Locate the cell with the specified text and output its (x, y) center coordinate. 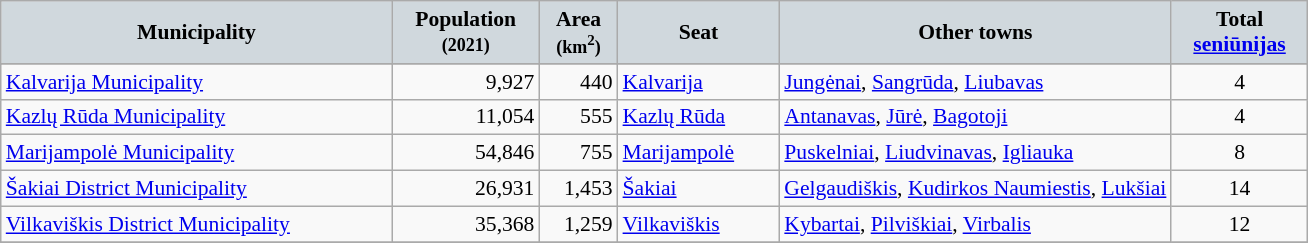
26,931 (466, 189)
1,259 (578, 224)
Population (2021) (466, 32)
Marijampolė Municipality (196, 153)
Municipality (196, 32)
Puskelniai, Liudvinavas, Igliauka (975, 153)
35,368 (466, 224)
Seat (699, 32)
Total seniūnijas (1239, 32)
54,846 (466, 153)
11,054 (466, 117)
Kalvarija (699, 82)
Kazlų Rūda (699, 117)
Jungėnai, Sangrūda, Liubavas (975, 82)
8 (1239, 153)
Kalvarija Municipality (196, 82)
440 (578, 82)
1,453 (578, 189)
9,927 (466, 82)
14 (1239, 189)
Šakiai District Municipality (196, 189)
Marijampolė (699, 153)
Kybartai, Pilviškiai, Virbalis (975, 224)
Vilkaviškis District Municipality (196, 224)
12 (1239, 224)
555 (578, 117)
Gelgaudiškis, Kudirkos Naumiestis, Lukšiai (975, 189)
Vilkaviškis (699, 224)
755 (578, 153)
Antanavas, Jūrė, Bagotoji (975, 117)
Kazlų Rūda Municipality (196, 117)
Area (km2) (578, 32)
Šakiai (699, 189)
Other towns (975, 32)
